Scan for the cell matching the given text and deliver its [x, y] coordinate at center. 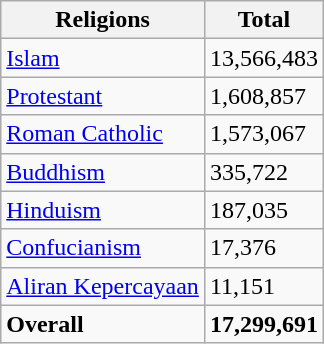
Confucianism [103, 248]
335,722 [264, 172]
Buddhism [103, 172]
13,566,483 [264, 58]
17,376 [264, 248]
1,573,067 [264, 134]
11,151 [264, 286]
Protestant [103, 96]
17,299,691 [264, 324]
Hinduism [103, 210]
Roman Catholic [103, 134]
Islam [103, 58]
1,608,857 [264, 96]
187,035 [264, 210]
Total [264, 20]
Overall [103, 324]
Religions [103, 20]
Aliran Kepercayaan [103, 286]
